Return (x, y) of the center of cell containing provided text 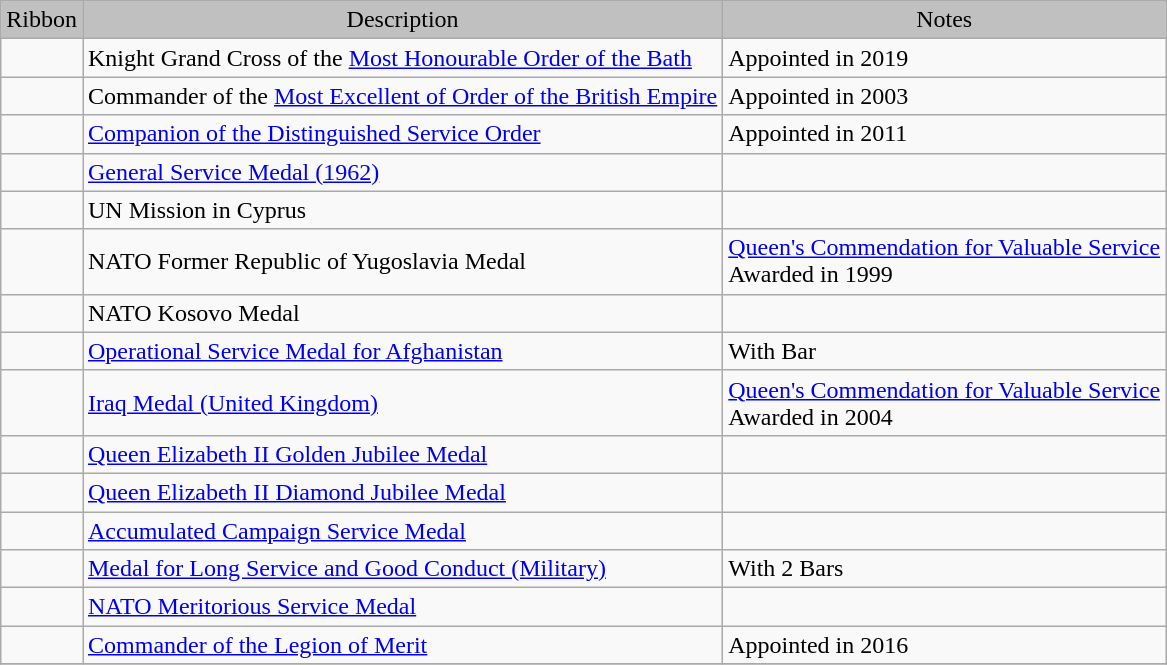
NATO Kosovo Medal (402, 313)
Queen Elizabeth II Golden Jubilee Medal (402, 454)
Appointed in 2011 (944, 134)
NATO Meritorious Service Medal (402, 607)
Commander of the Most Excellent of Order of the British Empire (402, 96)
Ribbon (42, 20)
Accumulated Campaign Service Medal (402, 531)
Appointed in 2016 (944, 645)
Queen's Commendation for Valuable ServiceAwarded in 1999 (944, 262)
Queen's Commendation for Valuable ServiceAwarded in 2004 (944, 402)
Knight Grand Cross of the Most Honourable Order of the Bath (402, 58)
Iraq Medal (United Kingdom) (402, 402)
Queen Elizabeth II Diamond Jubilee Medal (402, 492)
Medal for Long Service and Good Conduct (Military) (402, 569)
With 2 Bars (944, 569)
Appointed in 2003 (944, 96)
Operational Service Medal for Afghanistan (402, 351)
Companion of the Distinguished Service Order (402, 134)
Notes (944, 20)
With Bar (944, 351)
General Service Medal (1962) (402, 172)
Description (402, 20)
Appointed in 2019 (944, 58)
Commander of the Legion of Merit (402, 645)
UN Mission in Cyprus (402, 210)
NATO Former Republic of Yugoslavia Medal (402, 262)
